Identify which cell holds the provided text, then report its (x, y) central coordinate. 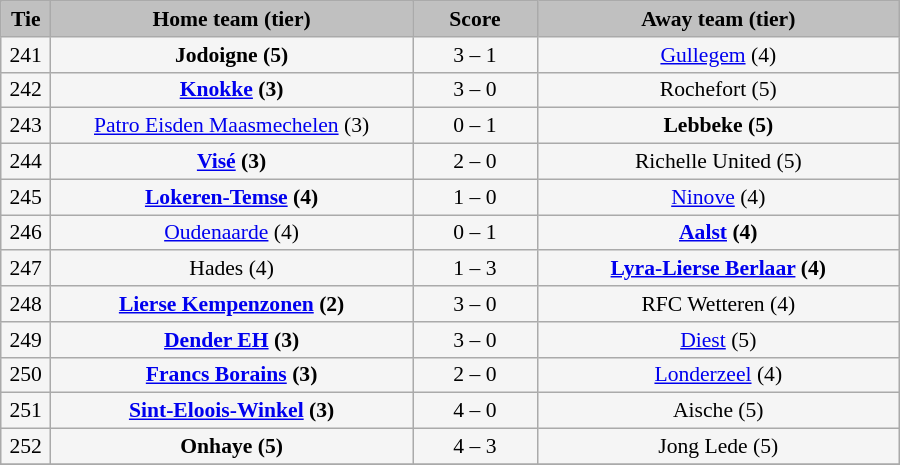
250 (26, 375)
252 (26, 447)
Londerzeel (4) (718, 375)
Dender EH (3) (232, 340)
Home team (tier) (232, 19)
248 (26, 304)
Richelle United (5) (718, 162)
251 (26, 411)
Sint-Eloois-Winkel (3) (232, 411)
Diest (5) (718, 340)
246 (26, 233)
Gullegem (4) (718, 55)
Aalst (4) (718, 233)
Visé (3) (232, 162)
244 (26, 162)
Jong Lede (5) (718, 447)
Hades (4) (232, 269)
1 – 0 (476, 197)
Away team (tier) (718, 19)
249 (26, 340)
Patro Eisden Maasmechelen (3) (232, 126)
Lierse Kempenzonen (2) (232, 304)
1 – 3 (476, 269)
4 – 0 (476, 411)
Oudenaarde (4) (232, 233)
242 (26, 90)
Knokke (3) (232, 90)
Rochefort (5) (718, 90)
243 (26, 126)
Ninove (4) (718, 197)
247 (26, 269)
Score (476, 19)
Francs Borains (3) (232, 375)
241 (26, 55)
3 – 1 (476, 55)
Jodoigne (5) (232, 55)
Lokeren-Temse (4) (232, 197)
Tie (26, 19)
Aische (5) (718, 411)
Onhaye (5) (232, 447)
Lyra-Lierse Berlaar (4) (718, 269)
RFC Wetteren (4) (718, 304)
4 – 3 (476, 447)
Lebbeke (5) (718, 126)
245 (26, 197)
